Locate the cell with the specified text and output its [X, Y] center coordinate. 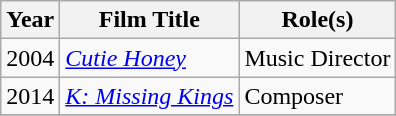
Role(s) [318, 20]
Composer [318, 96]
Cutie Honey [150, 58]
Year [30, 20]
Music Director [318, 58]
Film Title [150, 20]
2014 [30, 96]
K: Missing Kings [150, 96]
2004 [30, 58]
